Locate the cell with the specified text and output its (X, Y) center coordinate. 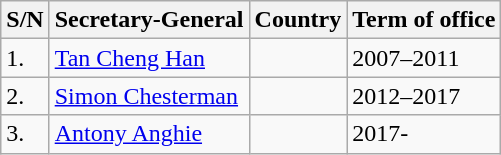
Secretary-General (149, 20)
2007–2011 (424, 58)
Antony Anghie (149, 134)
Tan Cheng Han (149, 58)
Country (298, 20)
Simon Chesterman (149, 96)
3. (25, 134)
Term of office (424, 20)
2012–2017 (424, 96)
2. (25, 96)
S/N (25, 20)
1. (25, 58)
2017- (424, 134)
